Output the [x, y] coordinate of the center of the cell containing the given text.  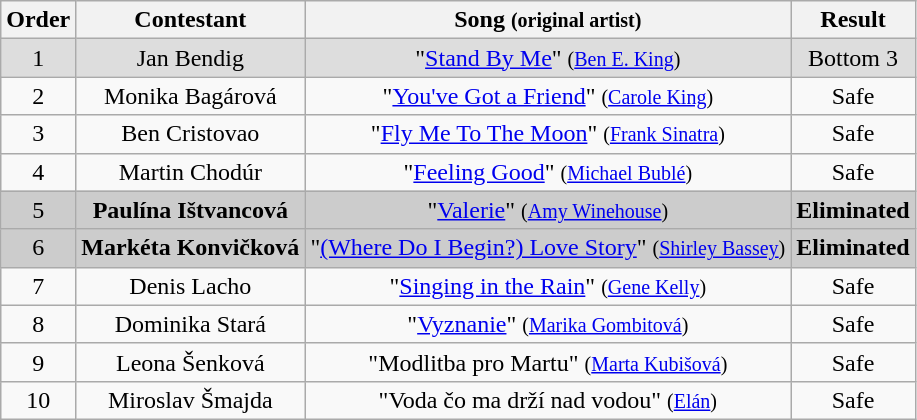
"Stand By Me" (Ben E. King) [548, 58]
"(Where Do I Begin?) Love Story" (Shirley Bassey) [548, 248]
Jan Bendig [190, 58]
Monika Bagárová [190, 96]
Denis Lacho [190, 286]
3 [38, 134]
Dominika Stará [190, 324]
Miroslav Šmajda [190, 400]
Markéta Konvičková [190, 248]
Paulína Ištvancová [190, 210]
"Fly Me To The Moon" (Frank Sinatra) [548, 134]
"Singing in the Rain" (Gene Kelly) [548, 286]
"Valerie" (Amy Winehouse) [548, 210]
4 [38, 172]
Song (original artist) [548, 20]
6 [38, 248]
Leona Šenková [190, 362]
7 [38, 286]
9 [38, 362]
"Feeling Good" (Michael Bublé) [548, 172]
Bottom 3 [853, 58]
"Modlitba pro Martu" (Marta Kubišová) [548, 362]
10 [38, 400]
"You've Got a Friend" (Carole King) [548, 96]
"Vyznanie" (Marika Gombitová) [548, 324]
8 [38, 324]
Contestant [190, 20]
2 [38, 96]
Ben Cristovao [190, 134]
"Voda čo ma drží nad vodou" (Elán) [548, 400]
Result [853, 20]
5 [38, 210]
1 [38, 58]
Order [38, 20]
Martin Chodúr [190, 172]
